Capture the cell that displays the provided text and extract its (x, y) central coordinate. 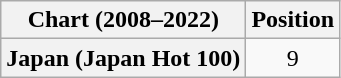
Japan (Japan Hot 100) (124, 58)
Position (293, 20)
Chart (2008–2022) (124, 20)
9 (293, 58)
